Search for the cell housing the specified text and yield its [X, Y] center coordinate. 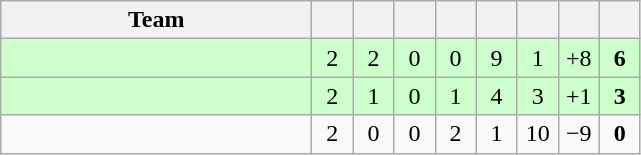
−9 [578, 134]
+1 [578, 96]
9 [496, 58]
4 [496, 96]
10 [538, 134]
+8 [578, 58]
6 [620, 58]
Team [156, 20]
